Locate the cell with the specified text and output its [X, Y] center coordinate. 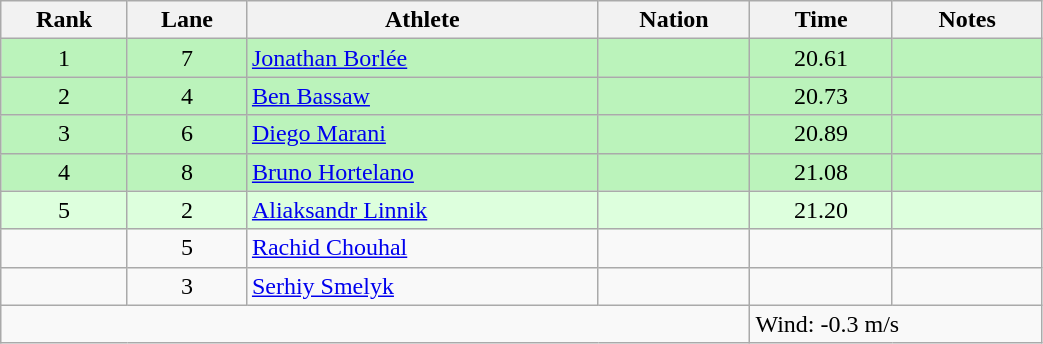
Jonathan Borlée [422, 58]
Nation [674, 20]
Ben Bassaw [422, 96]
Diego Marani [422, 134]
Serhiy Smelyk [422, 286]
Lane [186, 20]
20.73 [821, 96]
Rachid Chouhal [422, 248]
Bruno Hortelano [422, 172]
Athlete [422, 20]
21.08 [821, 172]
Time [821, 20]
7 [186, 58]
Wind: -0.3 m/s [896, 324]
1 [64, 58]
Rank [64, 20]
20.89 [821, 134]
Notes [967, 20]
8 [186, 172]
6 [186, 134]
Aliaksandr Linnik [422, 210]
20.61 [821, 58]
21.20 [821, 210]
